Detect which cell encompasses the target text, then output its (x, y) center coordinate. 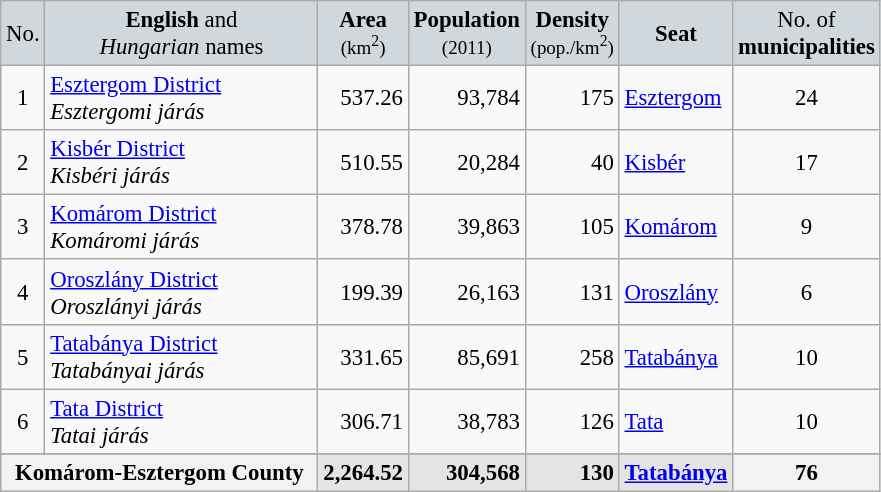
Kisbér District Kisbéri járás (182, 162)
Kisbér (676, 162)
304,568 (466, 472)
Komárom-Esztergom County (160, 472)
Tata District Tatai járás (182, 422)
4 (23, 292)
93,784 (466, 98)
26,163 (466, 292)
1 (23, 98)
Tatabánya District Tatabányai járás (182, 356)
Esztergom (676, 98)
40 (572, 162)
Seat (676, 34)
Komárom (676, 228)
No. (23, 34)
131 (572, 292)
258 (572, 356)
126 (572, 422)
Komárom District Komáromi járás (182, 228)
76 (806, 472)
Population (2011) (466, 34)
No. ofmunicipalities (806, 34)
20,284 (466, 162)
Esztergom District Esztergomi járás (182, 98)
Oroszlány District Oroszlányi járás (182, 292)
Density (pop./km2) (572, 34)
38,783 (466, 422)
175 (572, 98)
English andHungarian names (182, 34)
3 (23, 228)
9 (806, 228)
2 (23, 162)
130 (572, 472)
2,264.52 (363, 472)
24 (806, 98)
306.71 (363, 422)
85,691 (466, 356)
17 (806, 162)
Tata (676, 422)
378.78 (363, 228)
39,863 (466, 228)
Area (km2) (363, 34)
331.65 (363, 356)
199.39 (363, 292)
Oroszlány (676, 292)
5 (23, 356)
537.26 (363, 98)
105 (572, 228)
510.55 (363, 162)
